Pinpoint the cell where the given text exists, returning its (X, Y) midpoint coordinate. 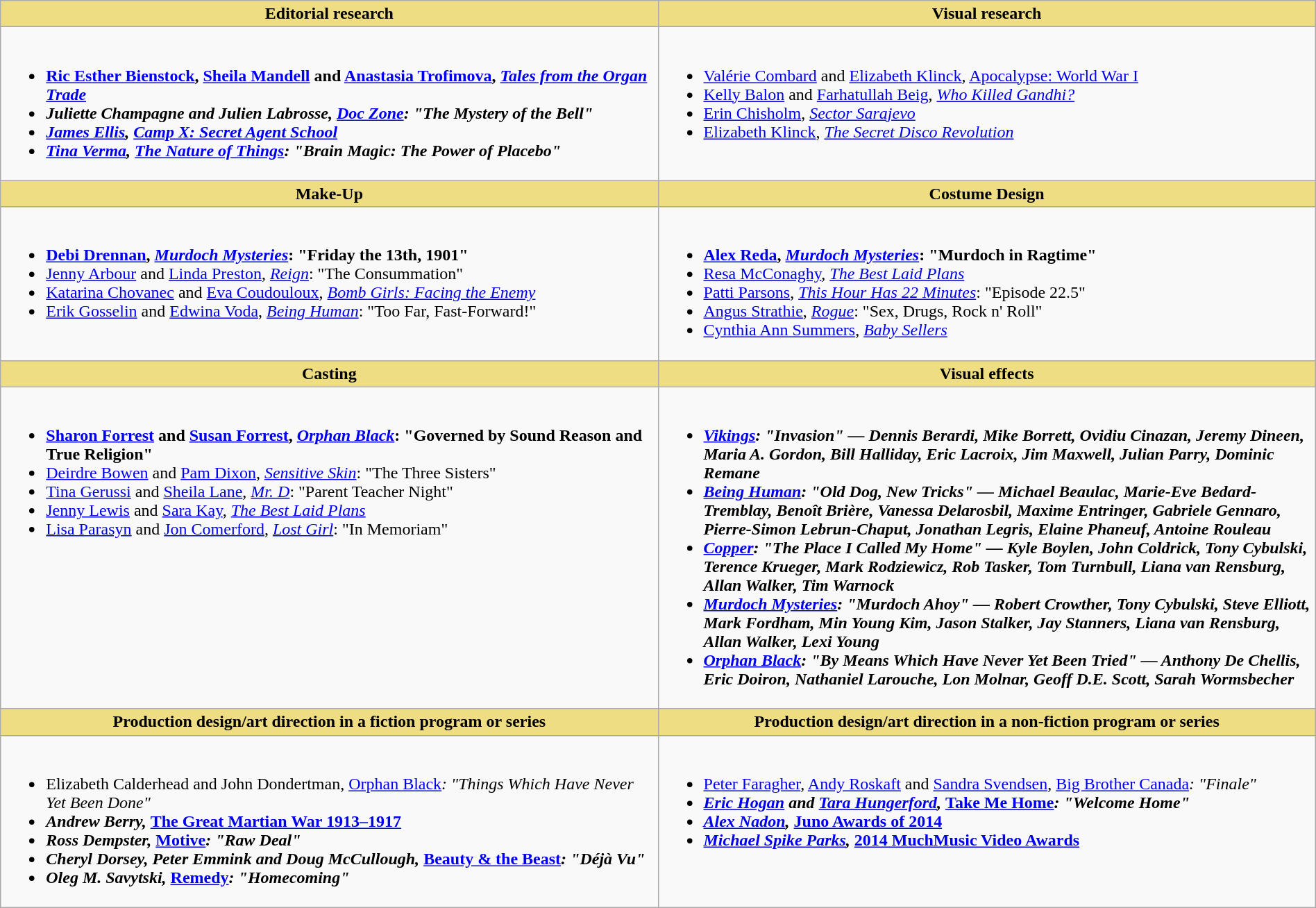
Editorial research (329, 14)
Make-Up (329, 194)
Visual research (987, 14)
Costume Design (987, 194)
Production design/art direction in a fiction program or series (329, 722)
Production design/art direction in a non-fiction program or series (987, 722)
Visual effects (987, 373)
Casting (329, 373)
